Determine the [X, Y] coordinate at the center of the cell enclosing the given text.  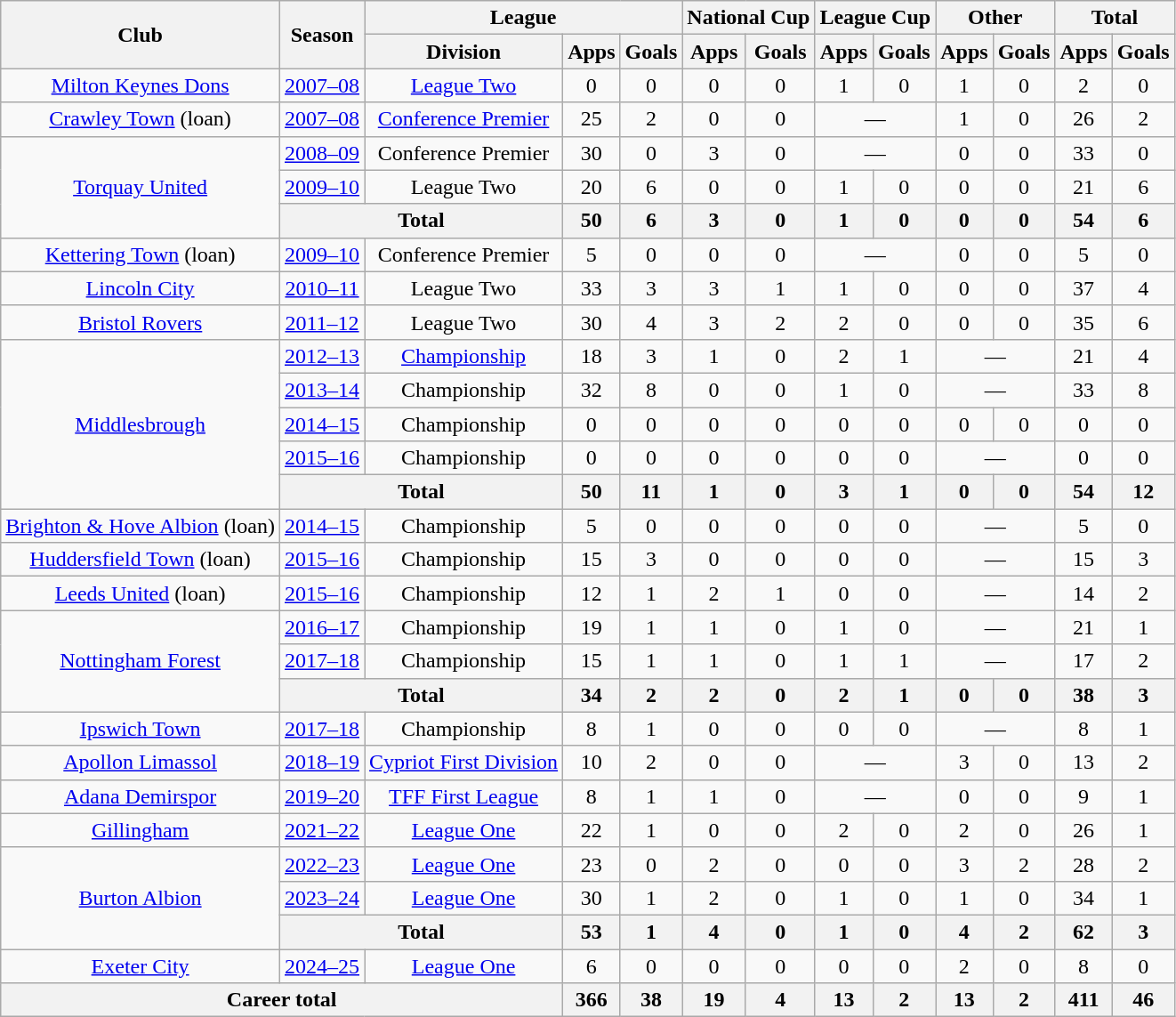
Career total [282, 1000]
Season [322, 35]
Adana Demirspor [141, 796]
20 [592, 187]
10 [592, 763]
Ipswich Town [141, 729]
2016–17 [322, 627]
2022–23 [322, 864]
Cypriot First Division [464, 763]
22 [592, 830]
2021–22 [322, 830]
Exeter City [141, 965]
2018–19 [322, 763]
9 [1083, 796]
Milton Keynes Dons [141, 85]
Gillingham [141, 830]
62 [1083, 932]
14 [1083, 593]
2023–24 [322, 898]
2024–25 [322, 965]
National Cup [749, 18]
Apollon Limassol [141, 763]
Kettering Town (loan) [141, 254]
11 [651, 492]
League Cup [875, 18]
17 [1083, 661]
Crawley Town (loan) [141, 119]
25 [592, 119]
2008–09 [322, 153]
Torquay United [141, 187]
18 [592, 356]
Bristol Rovers [141, 322]
23 [592, 864]
Lincoln City [141, 288]
Brighton & Hove Albion (loan) [141, 526]
2012–13 [322, 356]
2013–14 [322, 390]
Huddersfield Town (loan) [141, 560]
TFF First League [464, 796]
Club [141, 35]
Leeds United (loan) [141, 593]
Middlesbrough [141, 424]
Other [995, 18]
Nottingham Forest [141, 661]
2019–20 [322, 796]
Division [464, 52]
53 [592, 932]
366 [592, 1000]
46 [1143, 1000]
37 [1083, 288]
35 [1083, 322]
411 [1083, 1000]
28 [1083, 864]
2010–11 [322, 288]
2011–12 [322, 322]
32 [592, 390]
Burton Albion [141, 898]
League [523, 18]
